Return the [x, y] coordinate for the center point of the cell that contains the specified text.  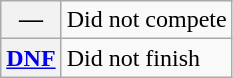
Did not compete [146, 20]
DNF [31, 58]
— [31, 20]
Did not finish [146, 58]
